From the cell containing the given text, extract its center point as [X, Y] coordinate. 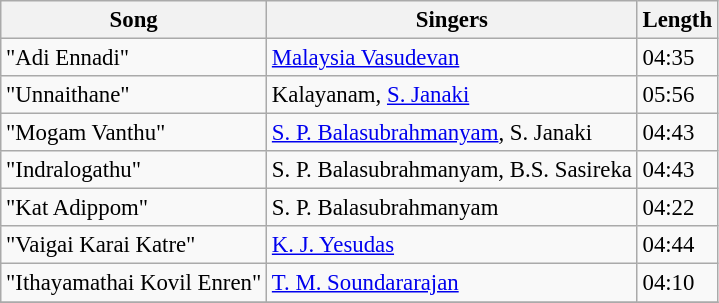
"Kat Adippom" [134, 208]
Malaysia Vasudevan [452, 58]
05:56 [677, 95]
Song [134, 20]
Length [677, 20]
"Indralogathu" [134, 170]
Singers [452, 20]
Kalayanam, S. Janaki [452, 95]
T. M. Soundararajan [452, 283]
S. P. Balasubrahmanyam, B.S. Sasireka [452, 170]
"Mogam Vanthu" [134, 133]
"Ithayamathai Kovil Enren" [134, 283]
04:35 [677, 58]
"Adi Ennadi" [134, 58]
"Vaigai Karai Katre" [134, 245]
S. P. Balasubrahmanyam, S. Janaki [452, 133]
04:22 [677, 208]
04:10 [677, 283]
K. J. Yesudas [452, 245]
"Unnaithane" [134, 95]
04:44 [677, 245]
S. P. Balasubrahmanyam [452, 208]
